Scan for the cell matching the given text and deliver its (X, Y) coordinate at center. 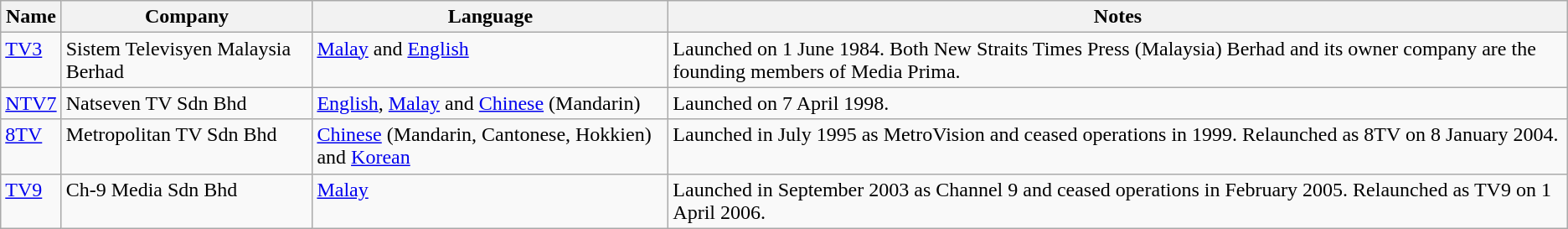
Language (491, 17)
Metropolitan TV Sdn Bhd (187, 146)
English, Malay and Chinese (Mandarin) (491, 103)
Launched in September 2003 as Channel 9 and ceased operations in February 2005. Relaunched as TV9 on 1 April 2006. (1117, 201)
Launched on 1 June 1984. Both New Straits Times Press (Malaysia) Berhad and its owner company are the founding members of Media Prima. (1117, 60)
NTV7 (31, 103)
Company (187, 17)
Malay (491, 201)
Launched on 7 April 1998. (1117, 103)
Notes (1117, 17)
TV3 (31, 60)
Ch-9 Media Sdn Bhd (187, 201)
Chinese (Mandarin, Cantonese, Hokkien) and Korean (491, 146)
Sistem Televisyen Malaysia Berhad (187, 60)
Launched in July 1995 as MetroVision and ceased operations in 1999. Relaunched as 8TV on 8 January 2004. (1117, 146)
Name (31, 17)
TV9 (31, 201)
Malay and English (491, 60)
Natseven TV Sdn Bhd (187, 103)
8TV (31, 146)
